Identify which cell holds the provided text, then report its (x, y) central coordinate. 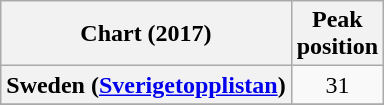
Chart (2017) (146, 34)
Sweden (Sverigetopplistan) (146, 85)
31 (337, 85)
Peakposition (337, 34)
